Determine the (X, Y) coordinate at the center of the cell enclosing the given text.  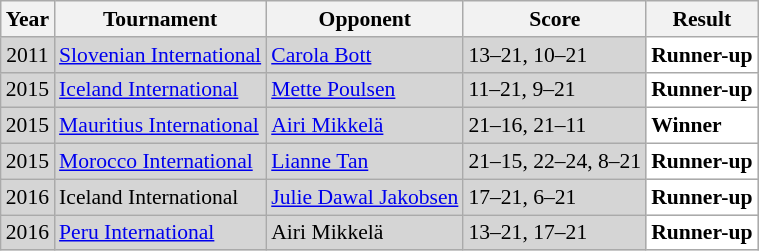
Mette Poulsen (364, 90)
Opponent (364, 19)
Tournament (160, 19)
Lianne Tan (364, 162)
13–21, 17–21 (554, 233)
Winner (702, 126)
13–21, 10–21 (554, 55)
Peru International (160, 233)
Julie Dawal Jakobsen (364, 197)
Slovenian International (160, 55)
2011 (28, 55)
Carola Bott (364, 55)
17–21, 6–21 (554, 197)
Result (702, 19)
21–15, 22–24, 8–21 (554, 162)
Year (28, 19)
21–16, 21–11 (554, 126)
11–21, 9–21 (554, 90)
Mauritius International (160, 126)
Morocco International (160, 162)
Score (554, 19)
